Determine the [X, Y] coordinate at the center of the cell enclosing the given text.  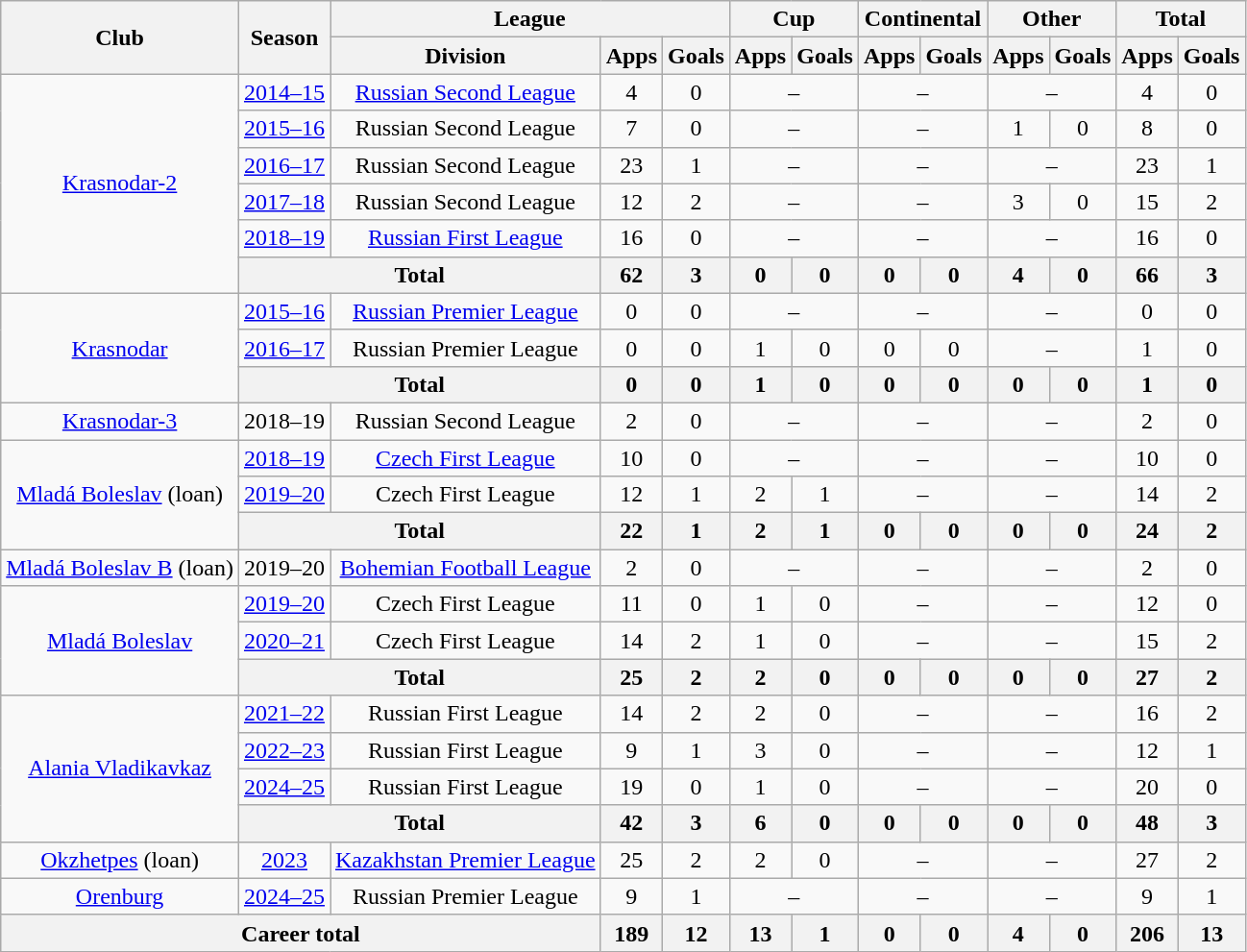
Club [120, 37]
Alania Vladikavkaz [120, 769]
Mladá Boleslav [120, 641]
11 [631, 604]
2017–18 [284, 202]
66 [1147, 275]
24 [1147, 531]
189 [631, 933]
206 [1147, 933]
6 [760, 823]
2023 [284, 860]
42 [631, 823]
2014–15 [284, 92]
22 [631, 531]
19 [631, 787]
62 [631, 275]
2022–23 [284, 750]
Bohemian Football League [466, 568]
Mladá Boleslav (loan) [120, 495]
Krasnodar-3 [120, 421]
48 [1147, 823]
Krasnodar [120, 348]
Season [284, 37]
Krasnodar-2 [120, 183]
8 [1147, 129]
Career total [301, 933]
Mladá Boleslav B (loan) [120, 568]
League [530, 19]
Orenburg [120, 896]
Cup [794, 19]
20 [1147, 787]
Okzhetpes (loan) [120, 860]
2020–21 [284, 641]
Other [1052, 19]
2021–22 [284, 714]
Division [466, 56]
7 [631, 129]
Continental [922, 19]
Kazakhstan Premier League [466, 860]
